Search for the cell housing the specified text and yield its (x, y) center coordinate. 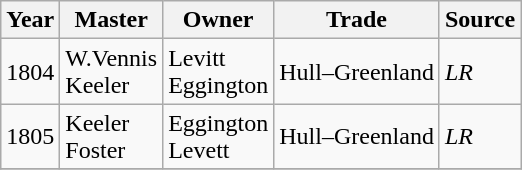
1804 (30, 72)
Owner (218, 20)
EggingtonLevett (218, 136)
W.VennisKeeler (112, 72)
Master (112, 20)
Year (30, 20)
1805 (30, 136)
LevittEggington (218, 72)
KeelerFoster (112, 136)
Source (480, 20)
Trade (357, 20)
